Locate the cell with the specified text and output its [X, Y] center coordinate. 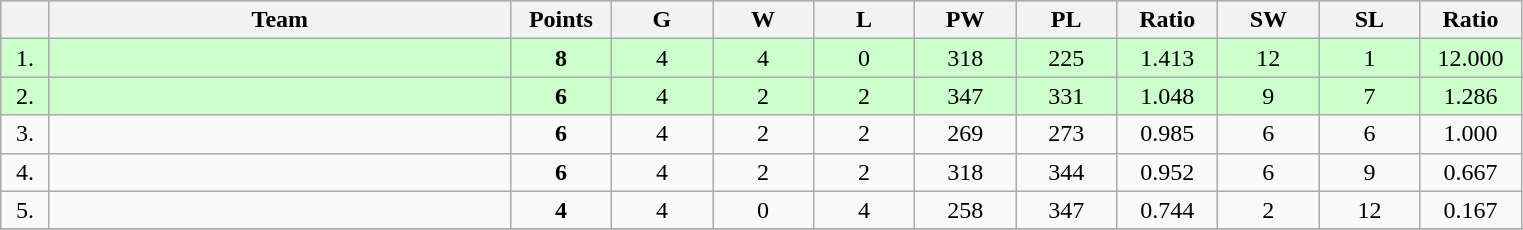
0.952 [1168, 172]
Points [560, 20]
SW [1268, 20]
0.985 [1168, 134]
1.000 [1470, 134]
331 [1066, 96]
344 [1066, 172]
7 [1370, 96]
Team [280, 20]
273 [1066, 134]
225 [1066, 58]
0.744 [1168, 210]
5. [26, 210]
3. [26, 134]
SL [1370, 20]
1.413 [1168, 58]
0.167 [1470, 210]
258 [966, 210]
12.000 [1470, 58]
2. [26, 96]
1.286 [1470, 96]
PL [1066, 20]
PW [966, 20]
8 [560, 58]
W [762, 20]
269 [966, 134]
1 [1370, 58]
1. [26, 58]
0.667 [1470, 172]
1.048 [1168, 96]
G [662, 20]
L [864, 20]
4. [26, 172]
